Capture the cell that displays the provided text and extract its [X, Y] central coordinate. 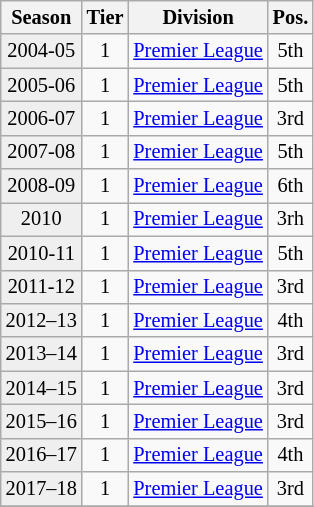
2014–15 [42, 388]
Pos. [290, 17]
2004-05 [42, 51]
2011-12 [42, 287]
2016–17 [42, 455]
2012–13 [42, 320]
6th [290, 186]
Tier [106, 17]
2010 [42, 219]
2007-08 [42, 152]
2005-06 [42, 85]
2013–14 [42, 354]
2017–18 [42, 489]
2008-09 [42, 186]
2010-11 [42, 253]
2015–16 [42, 421]
2006-07 [42, 118]
Division [198, 17]
Season [42, 17]
3rh [290, 219]
